Provide the [X, Y] coordinate of the cell's center where the given text is located.  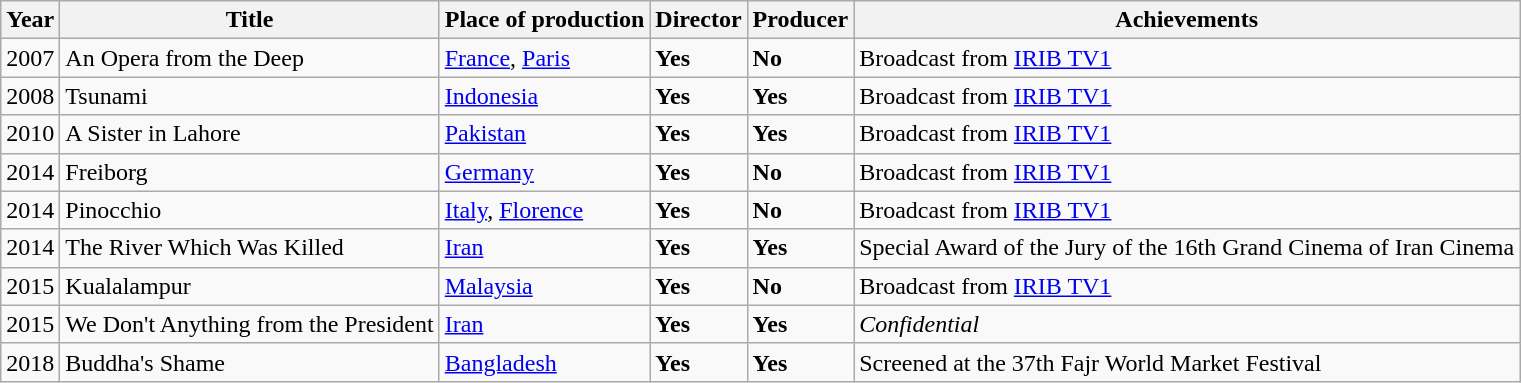
The River Which Was Killed [250, 248]
Place of production [544, 20]
2010 [30, 134]
France, Paris [544, 58]
2018 [30, 362]
Producer [800, 20]
Buddha's Shame [250, 362]
Malaysia [544, 286]
Kualalampur [250, 286]
Bangladesh [544, 362]
Pinocchio [250, 210]
Indonesia [544, 96]
Confidential [1187, 324]
Year [30, 20]
Screened at the 37th Fajr World Market Festival [1187, 362]
Director [698, 20]
Special Award of the Jury of the 16th Grand Cinema of Iran Cinema [1187, 248]
Freiborg [250, 172]
Achievements [1187, 20]
Pakistan [544, 134]
A Sister in Lahore [250, 134]
An Opera from the Deep [250, 58]
Germany [544, 172]
Title [250, 20]
Tsunami [250, 96]
2007 [30, 58]
We Don't Anything from the President [250, 324]
Italy, Florence [544, 210]
2008 [30, 96]
